Output the (x, y) coordinate of the center of the cell containing the given text.  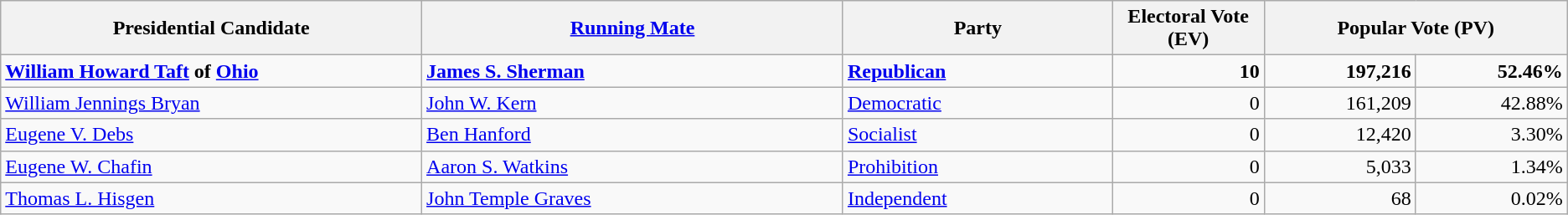
Party (977, 28)
0.02% (1491, 198)
Prohibition (977, 166)
12,420 (1340, 135)
Independent (977, 198)
Republican (977, 71)
161,209 (1340, 103)
1.34% (1491, 166)
Socialist (977, 135)
William Jennings Bryan (211, 103)
William Howard Taft of Ohio (211, 71)
Ben Hanford (633, 135)
197,216 (1340, 71)
John W. Kern (633, 103)
Popular Vote (PV) (1416, 28)
Democratic (977, 103)
Running Mate (633, 28)
Eugene V. Debs (211, 135)
3.30% (1491, 135)
James S. Sherman (633, 71)
68 (1340, 198)
Thomas L. Hisgen (211, 198)
Electoral Vote (EV) (1188, 28)
5,033 (1340, 166)
Eugene W. Chafin (211, 166)
Aaron S. Watkins (633, 166)
John Temple Graves (633, 198)
Presidential Candidate (211, 28)
52.46% (1491, 71)
10 (1188, 71)
42.88% (1491, 103)
